Provide the [X, Y] coordinate of the cell's center where the given text is located.  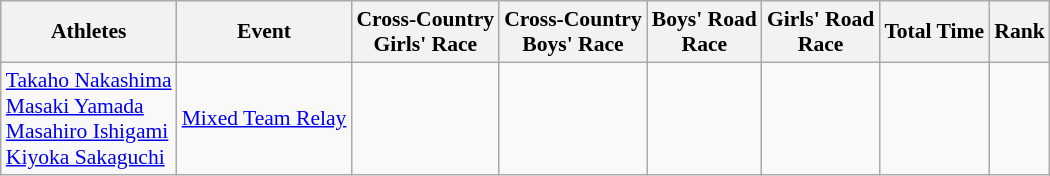
Event [264, 32]
Mixed Team Relay [264, 118]
Total Time [934, 32]
Rank [1020, 32]
Athletes [89, 32]
Cross-CountryBoys' Race [573, 32]
Cross-CountryGirls' Race [425, 32]
Boys' RoadRace [704, 32]
Girls' RoadRace [820, 32]
Takaho NakashimaMasaki YamadaMasahiro IshigamiKiyoka Sakaguchi [89, 118]
